Return the (X, Y) coordinate for the center point of the cell that contains the specified text.  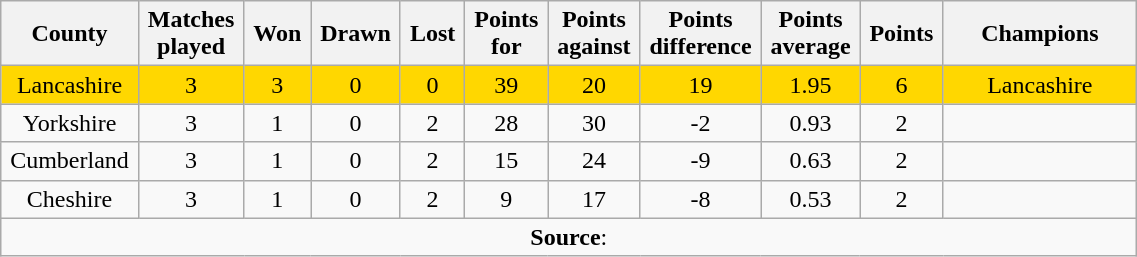
Champions (1040, 34)
0.93 (810, 123)
Drawn (356, 34)
Won (278, 34)
0.63 (810, 161)
9 (506, 199)
1.95 (810, 85)
-2 (700, 123)
County (70, 34)
24 (594, 161)
20 (594, 85)
Points (902, 34)
Points difference (700, 34)
0.53 (810, 199)
Cheshire (70, 199)
Points against (594, 34)
17 (594, 199)
15 (506, 161)
Matches played (191, 34)
-8 (700, 199)
39 (506, 85)
-9 (700, 161)
19 (700, 85)
30 (594, 123)
Lost (432, 34)
Points average (810, 34)
28 (506, 123)
6 (902, 85)
Source: (569, 237)
Cumberland (70, 161)
Yorkshire (70, 123)
Points for (506, 34)
